Identify which cell holds the provided text, then report its (X, Y) central coordinate. 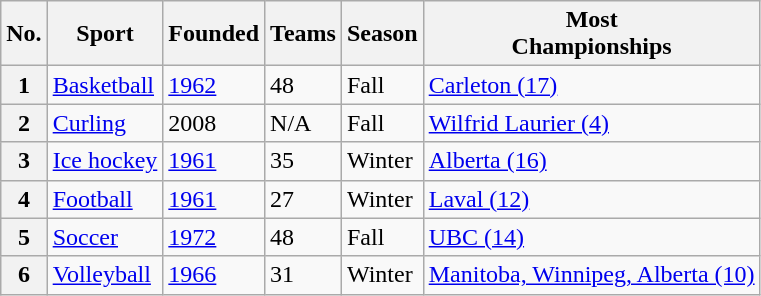
35 (304, 161)
UBC (14) (592, 237)
Football (105, 199)
MostChampionships (592, 34)
1966 (214, 275)
Season (382, 34)
Basketball (105, 85)
31 (304, 275)
4 (24, 199)
6 (24, 275)
Founded (214, 34)
1 (24, 85)
Wilfrid Laurier (4) (592, 123)
5 (24, 237)
Ice hockey (105, 161)
Manitoba, Winnipeg, Alberta (10) (592, 275)
1972 (214, 237)
Soccer (105, 237)
Volleyball (105, 275)
3 (24, 161)
27 (304, 199)
Alberta (16) (592, 161)
Carleton (17) (592, 85)
2 (24, 123)
2008 (214, 123)
Sport (105, 34)
Teams (304, 34)
Curling (105, 123)
Laval (12) (592, 199)
1962 (214, 85)
No. (24, 34)
N/A (304, 123)
